Return the [X, Y] coordinate for the center point of the cell that contains the specified text.  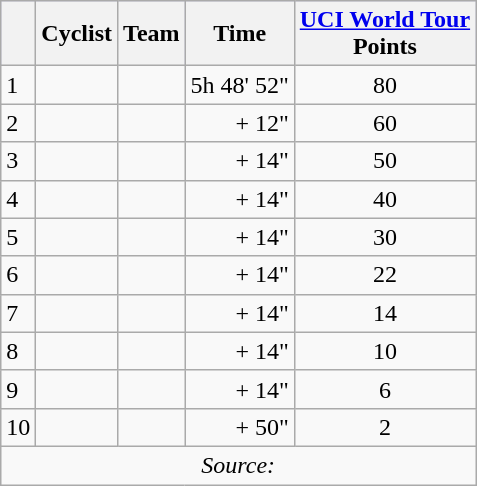
1 [18, 85]
UCI World TourPoints [384, 34]
7 [18, 313]
+ 50" [240, 427]
9 [18, 389]
50 [384, 161]
Source: [238, 465]
Cyclist [77, 34]
80 [384, 85]
60 [384, 123]
5h 48' 52" [240, 85]
Team [152, 34]
8 [18, 351]
30 [384, 237]
+ 12" [240, 123]
22 [384, 275]
5 [18, 237]
Time [240, 34]
14 [384, 313]
3 [18, 161]
4 [18, 199]
40 [384, 199]
